Output the [x, y] coordinate of the center of the cell containing the given text.  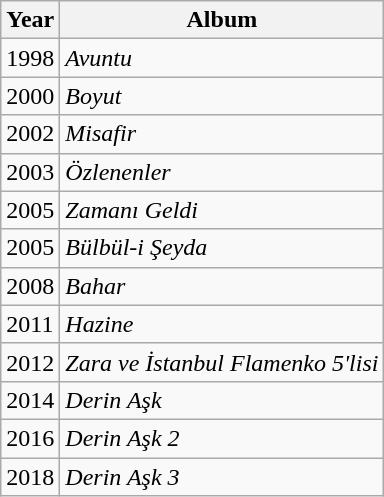
Bülbül-i Şeyda [222, 248]
Album [222, 20]
Year [30, 20]
2000 [30, 96]
2018 [30, 477]
Avuntu [222, 58]
1998 [30, 58]
Bahar [222, 286]
Misafir [222, 134]
Boyut [222, 96]
Özlenenler [222, 172]
2011 [30, 324]
2002 [30, 134]
Derin Aşk 2 [222, 438]
2003 [30, 172]
Derin Aşk 3 [222, 477]
Hazine [222, 324]
Zamanı Geldi [222, 210]
2008 [30, 286]
Zara ve İstanbul Flamenko 5'lisi [222, 362]
2016 [30, 438]
Derin Aşk [222, 400]
2014 [30, 400]
2012 [30, 362]
